Detect which cell encompasses the target text, then output its (X, Y) center coordinate. 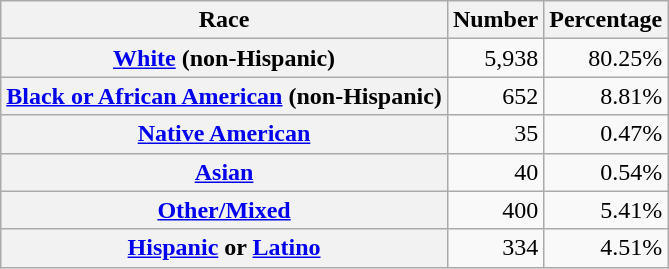
Other/Mixed (224, 210)
400 (495, 210)
5,938 (495, 58)
80.25% (606, 58)
334 (495, 248)
Asian (224, 172)
652 (495, 96)
8.81% (606, 96)
Native American (224, 134)
Race (224, 20)
5.41% (606, 210)
Hispanic or Latino (224, 248)
Percentage (606, 20)
Black or African American (non-Hispanic) (224, 96)
Number (495, 20)
White (non-Hispanic) (224, 58)
0.54% (606, 172)
0.47% (606, 134)
35 (495, 134)
4.51% (606, 248)
40 (495, 172)
